Extract the [X, Y] coordinate from the center of the cell holding the provided text.  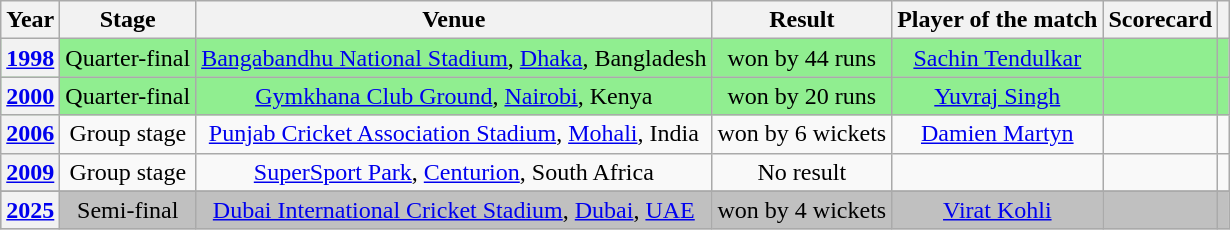
2000 [30, 96]
won by 20 runs [802, 96]
Year [30, 20]
won by 4 wickets [802, 210]
No result [802, 172]
Yuvraj Singh [998, 96]
Bangabandhu National Stadium, Dhaka, Bangladesh [454, 58]
Result [802, 20]
Player of the match [998, 20]
Scorecard [1160, 20]
Semi-final [128, 210]
Sachin Tendulkar [998, 58]
won by 44 runs [802, 58]
Punjab Cricket Association Stadium, Mohali, India [454, 134]
Damien Martyn [998, 134]
Stage [128, 20]
won by 6 wickets [802, 134]
Venue [454, 20]
SuperSport Park, Centurion, South Africa [454, 172]
2025 [30, 210]
Virat Kohli [998, 210]
2009 [30, 172]
Gymkhana Club Ground, Nairobi, Kenya [454, 96]
Dubai International Cricket Stadium, Dubai, UAE [454, 210]
2006 [30, 134]
1998 [30, 58]
